Find where the given text appears and provide that cell's center as (x, y) coordinate. 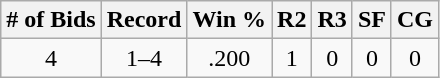
SF (372, 20)
Win % (230, 20)
R2 (292, 20)
# of Bids (51, 20)
4 (51, 58)
1 (292, 58)
R3 (332, 20)
1–4 (144, 58)
.200 (230, 58)
CG (414, 20)
Record (144, 20)
